Pinpoint the cell where the given text exists, returning its [X, Y] midpoint coordinate. 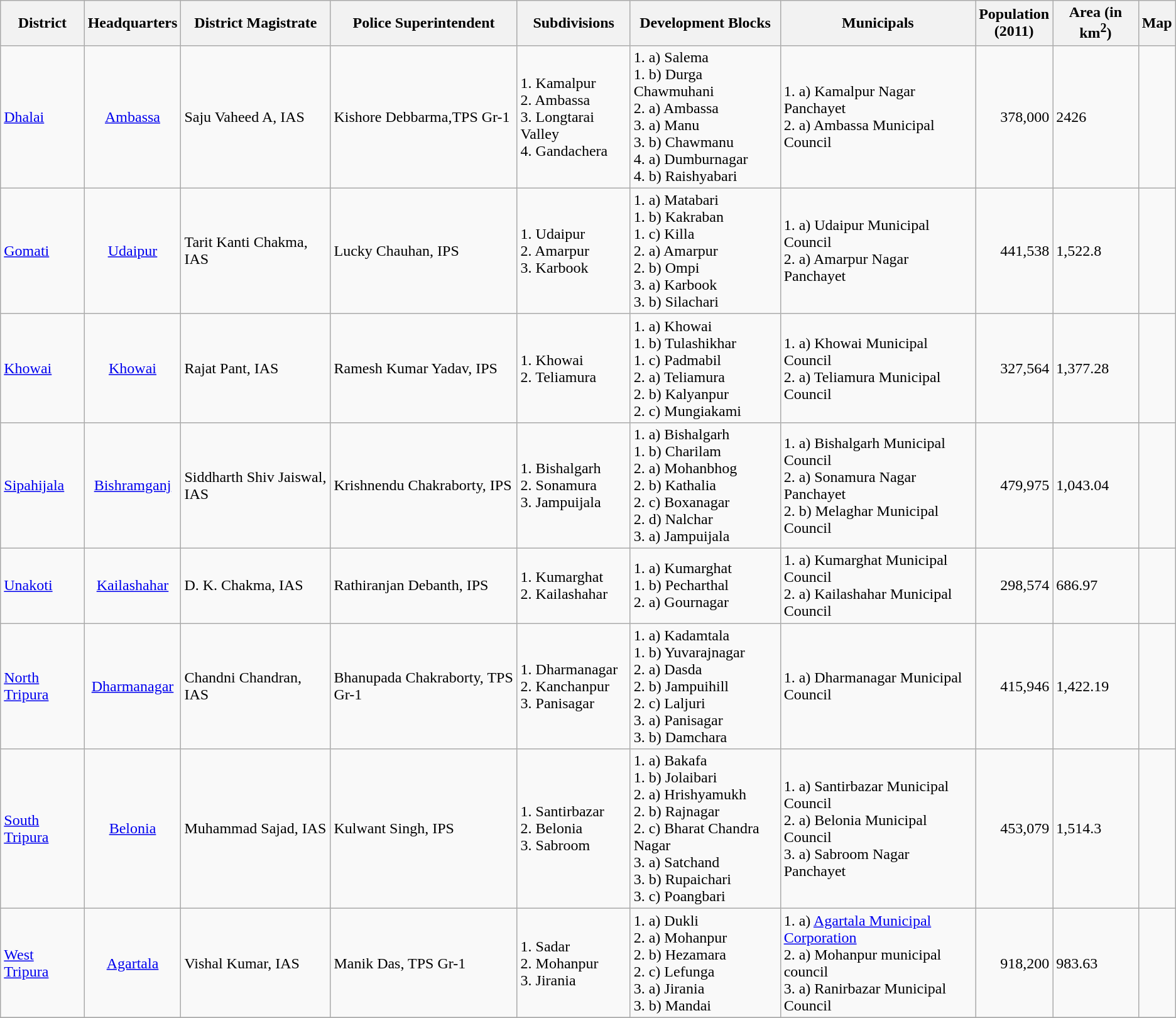
1,043.04 [1096, 485]
1,377.28 [1096, 368]
Rajat Pant, IAS [256, 368]
1. Bishalgarh2. Sonamura 3. Jampuijala [574, 485]
Gomati [43, 251]
Population(2011) [1014, 23]
Ramesh Kumar Yadav, IPS [423, 368]
686.97 [1096, 586]
Municipals [878, 23]
District Magistrate [256, 23]
1. a) Khowai1. b) Tulashikhar 1. c) Padmabil2. a) Teliamura2. b) Kalyanpur 2. c) Mungiakami [705, 368]
378,000 [1014, 117]
Tarit Kanti Chakma, IAS [256, 251]
327,564 [1014, 368]
1. a) Udaipur Municipal Council2. a) Amarpur Nagar Panchayet [878, 251]
District [43, 23]
1. a) Kumarghat Municipal Council2. a) Kailashahar Municipal Council [878, 586]
Area (in km2) [1096, 23]
Kulwant Singh, IPS [423, 829]
Bhanupada Chakraborty, TPS Gr-1 [423, 686]
1. Udaipur2. Amarpur3. Karbook [574, 251]
North Tripura [43, 686]
Saju Vaheed A, IAS [256, 117]
South Tripura [43, 829]
1,422.19 [1096, 686]
1,522.8 [1096, 251]
415,946 [1014, 686]
1. Kumarghat2. Kailashahar [574, 586]
Unakoti [43, 586]
453,079 [1014, 829]
Sipahijala [43, 485]
1. Khowai2. Teliamura [574, 368]
441,538 [1014, 251]
1. Kamalpur2. Ambassa 3. Longtarai Valley 4. Gandachera [574, 117]
1. a) Bishalgarh Municipal Council2. a) Sonamura Nagar Panchayet2. b) Melaghar Municipal Council [878, 485]
Development Blocks [705, 23]
D. K. Chakma, IAS [256, 586]
Agartala [133, 963]
Udaipur [133, 251]
Belonia [133, 829]
1. a) Khowai Municipal Council2. a) Teliamura Municipal Council [878, 368]
Vishal Kumar, IAS [256, 963]
Krishnendu Chakraborty, IPS [423, 485]
918,200 [1014, 963]
Police Superintendent [423, 23]
Manik Das, TPS Gr-1 [423, 963]
1. a) Dukli2. a) Mohanpur2. b) Hezamara2. c) Lefunga3. a) Jirania3. b) Mandai [705, 963]
1. a) Matabari1. b) Kakraban 1. c) Killa2. a) Amarpur 2. b) Ompi 3. a) Karbook 3. b) Silachari [705, 251]
1. a) Santirbazar Municipal Council2. a) Belonia Municipal Council3. a) Sabroom Nagar Panchayet [878, 829]
Kailashahar [133, 586]
Dhalai [43, 117]
983.63 [1096, 963]
Chandni Chandran, IAS [256, 686]
Kishore Debbarma,TPS Gr-1 [423, 117]
Lucky Chauhan, IPS [423, 251]
Map [1157, 23]
1. Sadar2. Mohanpur3. Jirania [574, 963]
Subdivisions [574, 23]
298,574 [1014, 586]
Ambassa [133, 117]
1. a) Salema1. b) Durga Chawmuhani2. a) Ambassa3. a) Manu3. b) Chawmanu4. a) Dumburnagar4. b) Raishyabari [705, 117]
1. Dharmanagar2. Kanchanpur3. Panisagar [574, 686]
479,975 [1014, 485]
Headquarters [133, 23]
1. a) Bishalgarh1. b) Charilam2. a) Mohanbhog2. b) Kathalia2. c) Boxanagar2. d) Nalchar3. a) Jampuijala [705, 485]
1. a) Kamalpur Nagar Panchayet2. a) Ambassa Municipal Council [878, 117]
1. a) Agartala Municipal Corporation2. a) Mohanpur municipal council3. a) Ranirbazar Municipal Council [878, 963]
Muhammad Sajad, IAS [256, 829]
Siddharth Shiv Jaiswal, IAS [256, 485]
Dharmanagar [133, 686]
1. a) Dharmanagar Municipal Council [878, 686]
1,514.3 [1096, 829]
1. a) Kumarghat1. b) Pecharthal2. a) Gournagar [705, 586]
1. a) Bakafa1. b) Jolaibari2. a) Hrishyamukh 2. b) Rajnagar2. c) Bharat Chandra Nagar3. a) Satchand3. b) Rupaichari3. c) Poangbari [705, 829]
2426 [1096, 117]
Bishramganj [133, 485]
1. a) Kadamtala1. b) Yuvarajnagar2. a) Dasda 2. b) Jampuihill2. c) Laljuri3. a) Panisagar3. b) Damchara [705, 686]
1. Santirbazar2. Belonia3. Sabroom [574, 829]
West Tripura [43, 963]
Rathiranjan Debanth, IPS [423, 586]
